Output the [X, Y] coordinate of the center of the cell containing the given text.  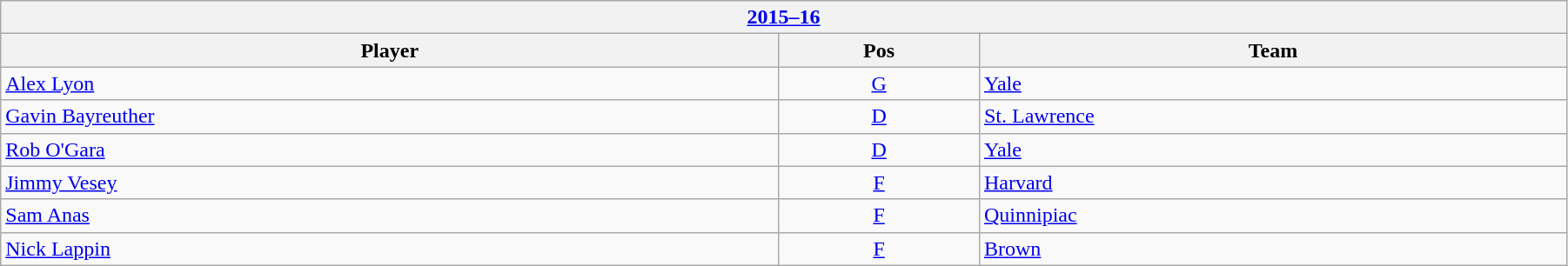
Rob O'Gara [390, 150]
Nick Lappin [390, 249]
2015–16 [784, 17]
Alex Lyon [390, 83]
Gavin Bayreuther [390, 116]
G [879, 83]
Brown [1272, 249]
Sam Anas [390, 216]
Player [390, 50]
Quinnipiac [1272, 216]
St. Lawrence [1272, 116]
Pos [879, 50]
Team [1272, 50]
Jimmy Vesey [390, 183]
Harvard [1272, 183]
